Identify which cell holds the provided text, then report its [X, Y] central coordinate. 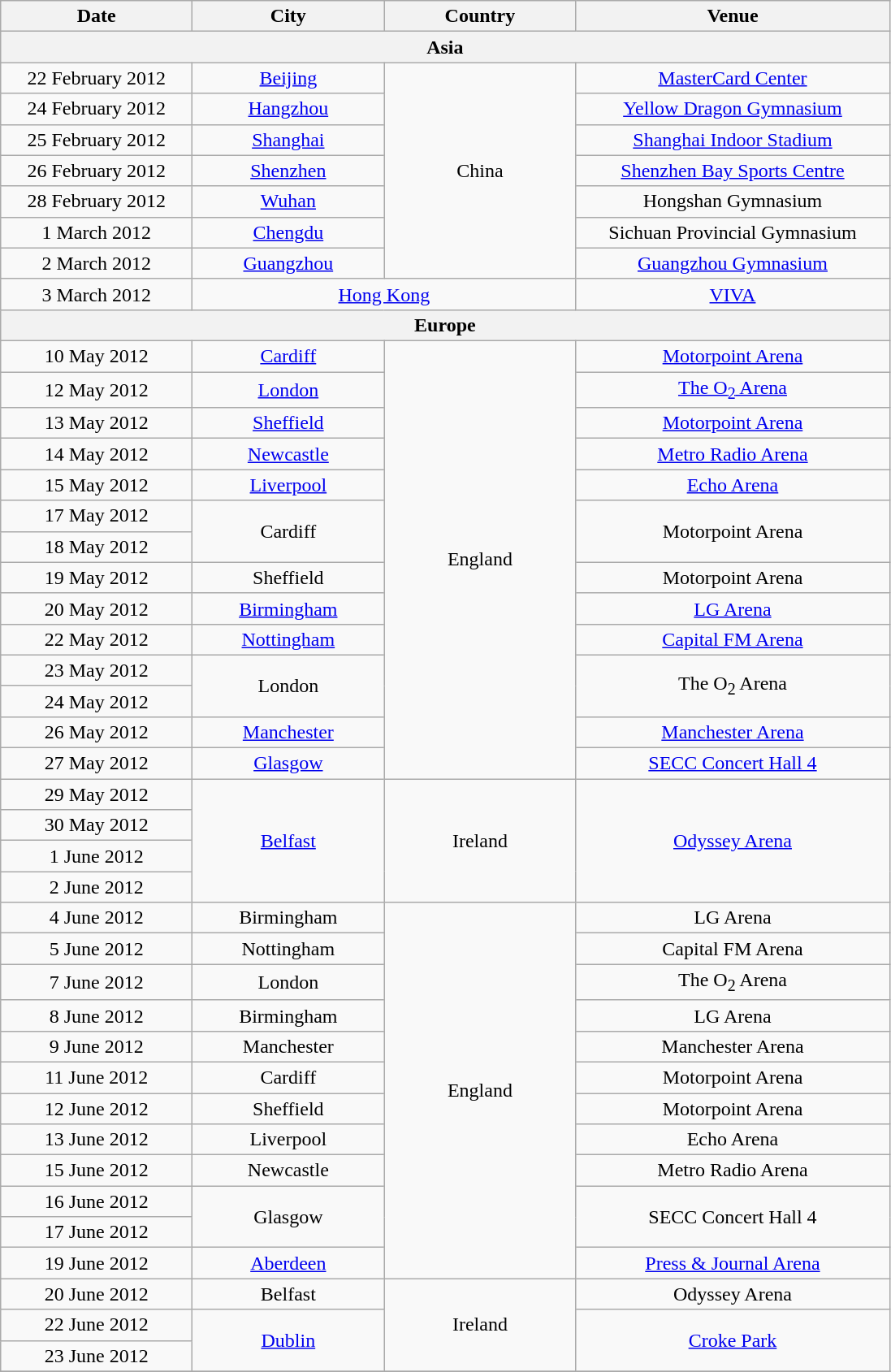
20 June 2012 [97, 1294]
22 June 2012 [97, 1325]
10 May 2012 [97, 356]
Press & Journal Arena [733, 1263]
24 February 2012 [97, 109]
8 June 2012 [97, 1015]
11 June 2012 [97, 1077]
25 February 2012 [97, 140]
5 June 2012 [97, 949]
Country [480, 16]
28 February 2012 [97, 201]
2 March 2012 [97, 263]
12 June 2012 [97, 1109]
30 May 2012 [97, 825]
Europe [445, 325]
Shenzhen Bay Sports Centre [733, 171]
17 June 2012 [97, 1232]
27 May 2012 [97, 764]
Croke Park [733, 1340]
Guangzhou [288, 263]
29 May 2012 [97, 794]
24 May 2012 [97, 701]
MasterCard Center [733, 78]
City [288, 16]
20 May 2012 [97, 608]
China [480, 171]
23 May 2012 [97, 670]
Aberdeen [288, 1263]
22 February 2012 [97, 78]
12 May 2012 [97, 390]
18 May 2012 [97, 547]
1 March 2012 [97, 232]
4 June 2012 [97, 918]
Date [97, 16]
26 February 2012 [97, 171]
15 May 2012 [97, 485]
Dublin [288, 1340]
Beijing [288, 78]
23 June 2012 [97, 1356]
Guangzhou Gymnasium [733, 263]
Yellow Dragon Gymnasium [733, 109]
Hong Kong [384, 294]
Venue [733, 16]
Hangzhou [288, 109]
Shenzhen [288, 171]
1 June 2012 [97, 856]
Asia [445, 47]
22 May 2012 [97, 639]
VIVA [733, 294]
Hongshan Gymnasium [733, 201]
13 May 2012 [97, 423]
7 June 2012 [97, 982]
2 June 2012 [97, 887]
14 May 2012 [97, 454]
17 May 2012 [97, 516]
15 June 2012 [97, 1171]
19 May 2012 [97, 578]
Sichuan Provincial Gymnasium [733, 232]
19 June 2012 [97, 1263]
Shanghai Indoor Stadium [733, 140]
Chengdu [288, 232]
9 June 2012 [97, 1046]
Shanghai [288, 140]
3 March 2012 [97, 294]
13 June 2012 [97, 1140]
26 May 2012 [97, 732]
Wuhan [288, 201]
16 June 2012 [97, 1201]
